Pinpoint the cell where the given text exists, returning its [X, Y] midpoint coordinate. 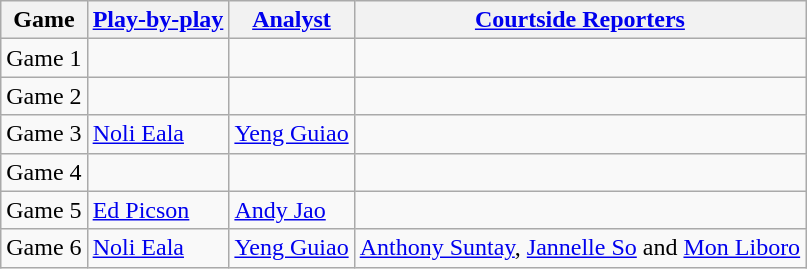
Game 2 [44, 96]
Game 5 [44, 210]
Game 3 [44, 134]
Andy Jao [292, 210]
Play-by-play [158, 20]
Courtside Reporters [580, 20]
Game [44, 20]
Game 4 [44, 172]
Game 1 [44, 58]
Analyst [292, 20]
Anthony Suntay, Jannelle So and Mon Liboro [580, 248]
Ed Picson [158, 210]
Game 6 [44, 248]
